Identify which cell holds the provided text, then report its (X, Y) central coordinate. 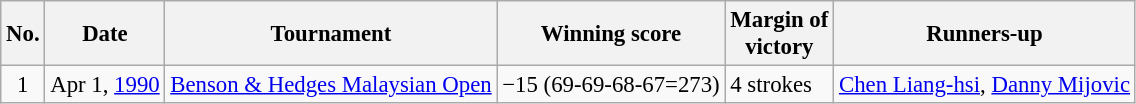
1 (23, 85)
Runners-up (985, 34)
Tournament (331, 34)
No. (23, 34)
Apr 1, 1990 (105, 85)
Margin ofvictory (780, 34)
4 strokes (780, 85)
−15 (69-69-68-67=273) (611, 85)
Date (105, 34)
Winning score (611, 34)
Chen Liang-hsi, Danny Mijovic (985, 85)
Benson & Hedges Malaysian Open (331, 85)
